Detect which cell encompasses the target text, then output its (X, Y) center coordinate. 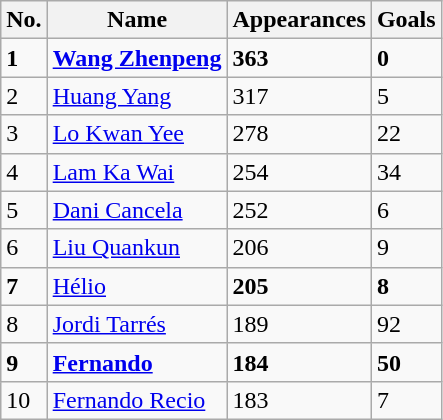
3 (24, 134)
317 (299, 96)
92 (406, 324)
Dani Cancela (137, 210)
205 (299, 286)
Lo Kwan Yee (137, 134)
4 (24, 172)
Wang Zhenpeng (137, 58)
Huang Yang (137, 96)
50 (406, 362)
Name (137, 20)
183 (299, 400)
189 (299, 324)
1 (24, 58)
363 (299, 58)
Jordi Tarrés (137, 324)
184 (299, 362)
No. (24, 20)
206 (299, 248)
Hélio (137, 286)
Fernando (137, 362)
Fernando Recio (137, 400)
22 (406, 134)
0 (406, 58)
Appearances (299, 20)
Goals (406, 20)
34 (406, 172)
278 (299, 134)
2 (24, 96)
254 (299, 172)
10 (24, 400)
Liu Quankun (137, 248)
Lam Ka Wai (137, 172)
252 (299, 210)
